Detect which cell encompasses the target text, then output its [x, y] center coordinate. 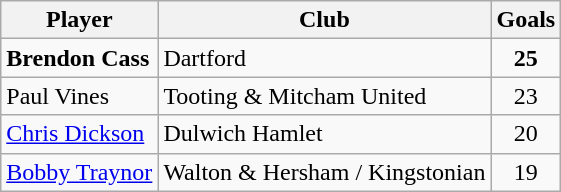
25 [526, 58]
Player [80, 20]
Chris Dickson [80, 134]
19 [526, 172]
Club [324, 20]
Brendon Cass [80, 58]
Goals [526, 20]
Dartford [324, 58]
Bobby Traynor [80, 172]
Tooting & Mitcham United [324, 96]
23 [526, 96]
Walton & Hersham / Kingstonian [324, 172]
20 [526, 134]
Dulwich Hamlet [324, 134]
Paul Vines [80, 96]
